Locate the cell with the specified text and output its [X, Y] center coordinate. 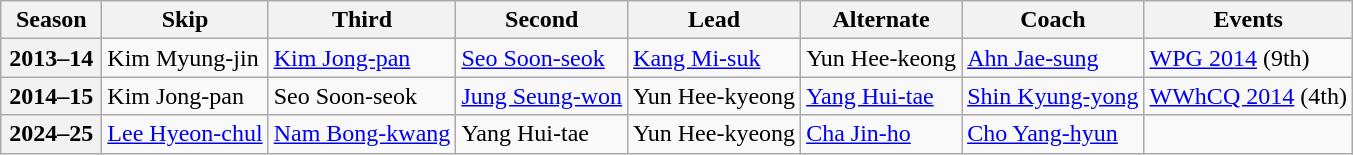
Jung Seung-won [542, 96]
Lead [714, 20]
Shin Kyung-yong [1053, 96]
Third [362, 20]
Season [52, 20]
Skip [185, 20]
Ahn Jae-sung [1053, 58]
Nam Bong-kwang [362, 134]
2024–25 [52, 134]
Coach [1053, 20]
Alternate [882, 20]
WWhCQ 2014 (4th) [1248, 96]
Kim Myung-jin [185, 58]
2014–15 [52, 96]
Events [1248, 20]
Cha Jin-ho [882, 134]
Cho Yang-hyun [1053, 134]
Lee Hyeon-chul [185, 134]
Second [542, 20]
WPG 2014 (9th) [1248, 58]
Yun Hee-keong [882, 58]
Kang Mi-suk [714, 58]
2013–14 [52, 58]
